Identify which cell holds the provided text, then report its (X, Y) central coordinate. 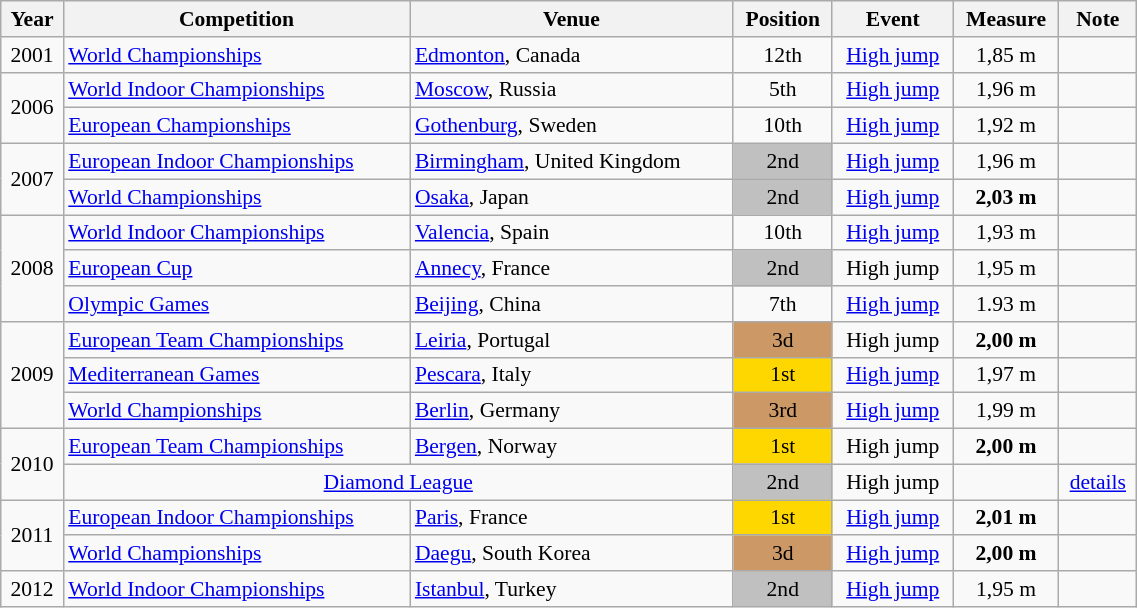
Position (782, 19)
Measure (1006, 19)
Olympic Games (236, 304)
Bergen, Norway (572, 447)
Pescara, Italy (572, 375)
2010 (32, 464)
2,03 m (1006, 197)
Moscow, Russia (572, 90)
Berlin, Germany (572, 411)
2011 (32, 536)
Year (32, 19)
European Cup (236, 269)
Leiria, Portugal (572, 340)
3rd (782, 411)
1,85 m (1006, 55)
2007 (32, 180)
2012 (32, 589)
Daegu, South Korea (572, 554)
Venue (572, 19)
Paris, France (572, 518)
2009 (32, 376)
details (1098, 482)
Event (892, 19)
Gothenburg, Sweden (572, 126)
Birmingham, United Kingdom (572, 162)
1,97 m (1006, 375)
2,01 m (1006, 518)
Valencia, Spain (572, 233)
Osaka, Japan (572, 197)
Edmonton, Canada (572, 55)
Note (1098, 19)
1,93 m (1006, 233)
Mediterranean Games (236, 375)
Beijing, China (572, 304)
Diamond League (398, 482)
5th (782, 90)
Competition (236, 19)
Annecy, France (572, 269)
1,99 m (1006, 411)
Istanbul, Turkey (572, 589)
12th (782, 55)
1.93 m (1006, 304)
2008 (32, 268)
European Championships (236, 126)
7th (782, 304)
1,92 m (1006, 126)
2001 (32, 55)
2006 (32, 108)
